Extract the (x, y) coordinate from the center of the cell holding the provided text.  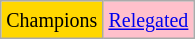
Champions (52, 20)
Relegated (148, 20)
